Search for the cell housing the specified text and yield its (X, Y) center coordinate. 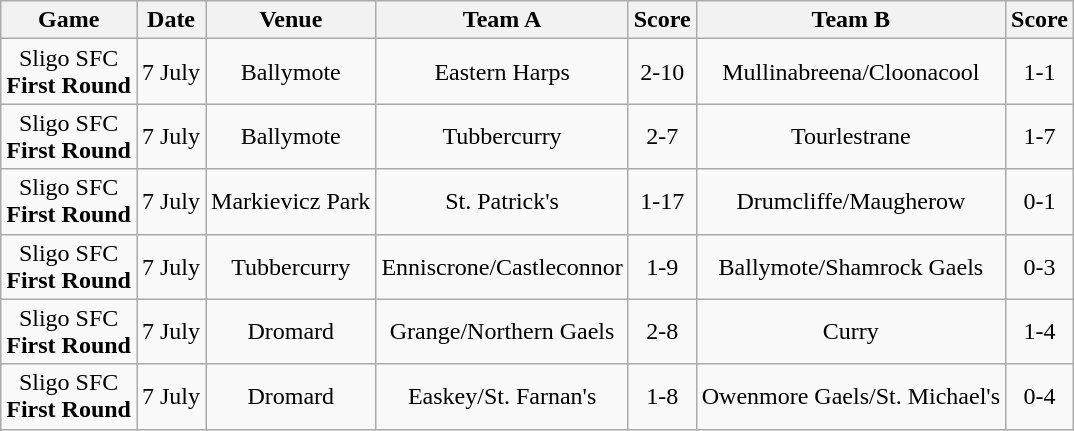
1-1 (1040, 72)
1-17 (662, 202)
St. Patrick's (502, 202)
2-7 (662, 136)
Team B (850, 20)
Owenmore Gaels/St. Michael's (850, 396)
Curry (850, 332)
Markievicz Park (291, 202)
Game (69, 20)
Tourlestrane (850, 136)
1-4 (1040, 332)
0-1 (1040, 202)
0-3 (1040, 266)
2-8 (662, 332)
Ballymote/Shamrock Gaels (850, 266)
Mullinabreena/Cloonacool (850, 72)
Enniscrone/Castleconnor (502, 266)
Eastern Harps (502, 72)
Grange/Northern Gaels (502, 332)
Venue (291, 20)
2-10 (662, 72)
Easkey/St. Farnan's (502, 396)
1-9 (662, 266)
Drumcliffe/Maugherow (850, 202)
Date (170, 20)
Team A (502, 20)
0-4 (1040, 396)
1-7 (1040, 136)
1-8 (662, 396)
